Capture the cell that displays the provided text and extract its [X, Y] central coordinate. 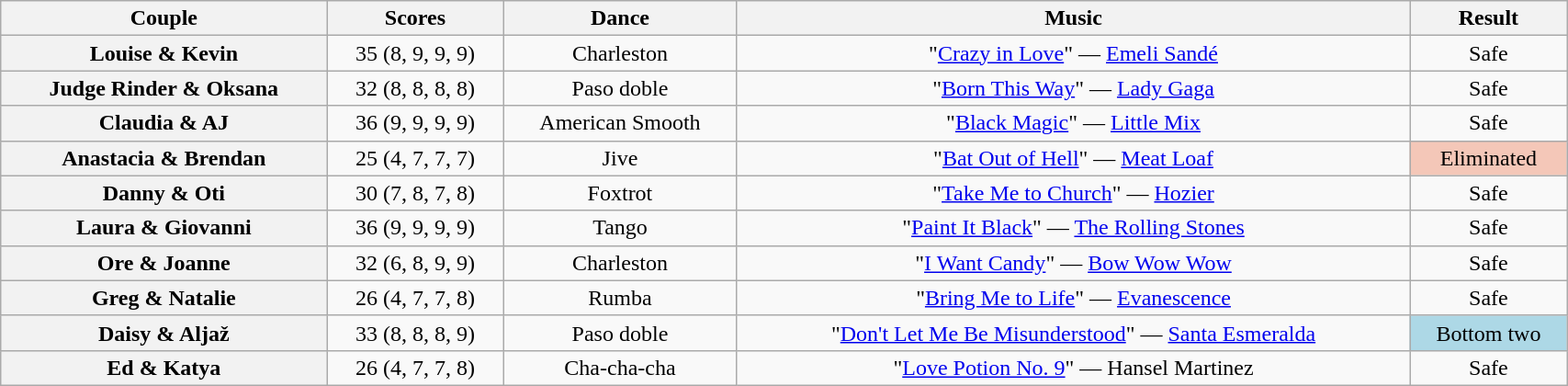
Eliminated [1488, 158]
30 (7, 8, 7, 8) [415, 193]
Jive [620, 158]
Rumba [620, 298]
"Crazy in Love" — Emeli Sandé [1073, 53]
Foxtrot [620, 193]
Music [1073, 18]
Daisy & Aljaž [164, 333]
33 (8, 8, 8, 9) [415, 333]
Danny & Oti [164, 193]
Claudia & AJ [164, 123]
Tango [620, 228]
Scores [415, 18]
Ore & Joanne [164, 263]
Bottom two [1488, 333]
"Bring Me to Life" — Evanescence [1073, 298]
"Bat Out of Hell" — Meat Loaf [1073, 158]
Couple [164, 18]
Dance [620, 18]
Greg & Natalie [164, 298]
"Paint It Black" — The Rolling Stones [1073, 228]
Ed & Katya [164, 368]
"Love Potion No. 9" — Hansel Martinez [1073, 368]
Cha-cha-cha [620, 368]
"Take Me to Church" — Hozier [1073, 193]
35 (8, 9, 9, 9) [415, 53]
"Born This Way" — Lady Gaga [1073, 88]
"I Want Candy" — Bow Wow Wow [1073, 263]
American Smooth [620, 123]
32 (8, 8, 8, 8) [415, 88]
32 (6, 8, 9, 9) [415, 263]
Laura & Giovanni [164, 228]
Louise & Kevin [164, 53]
Result [1488, 18]
"Black Magic" — Little Mix [1073, 123]
Anastacia & Brendan [164, 158]
Judge Rinder & Oksana [164, 88]
"Don't Let Me Be Misunderstood" — Santa Esmeralda [1073, 333]
25 (4, 7, 7, 7) [415, 158]
